Return [X, Y] of the center of cell containing provided text 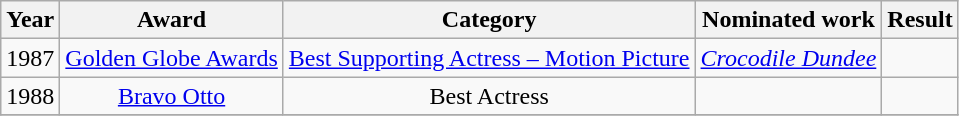
1987 [30, 58]
Bravo Otto [172, 96]
Crocodile Dundee [788, 58]
Best Actress [489, 96]
Category [489, 20]
Golden Globe Awards [172, 58]
Award [172, 20]
Nominated work [788, 20]
Best Supporting Actress – Motion Picture [489, 58]
Result [920, 20]
Year [30, 20]
1988 [30, 96]
